Locate the cell with the specified text and output its (x, y) center coordinate. 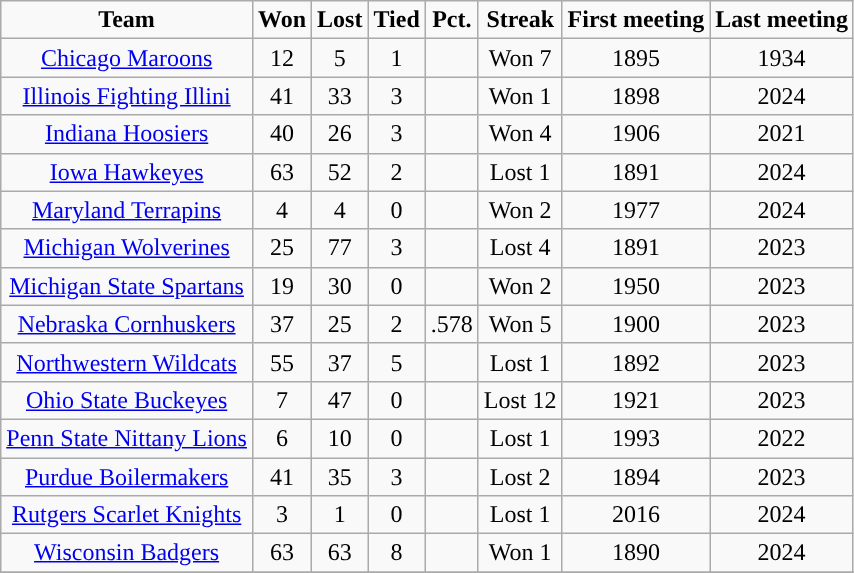
Lost 12 (520, 400)
Michigan Wolverines (127, 248)
Won 7 (520, 58)
1977 (636, 210)
1950 (636, 286)
7 (282, 400)
Won 5 (520, 324)
Tied (396, 20)
Last meeting (782, 20)
Rutgers Scarlet Knights (127, 515)
2021 (782, 134)
Ohio State Buckeyes (127, 400)
1900 (636, 324)
1894 (636, 477)
Chicago Maroons (127, 58)
1993 (636, 438)
52 (340, 172)
2022 (782, 438)
Won (282, 20)
.578 (452, 324)
Northwestern Wildcats (127, 362)
Won 4 (520, 134)
1892 (636, 362)
6 (282, 438)
33 (340, 96)
Nebraska Cornhuskers (127, 324)
1890 (636, 553)
Maryland Terrapins (127, 210)
1906 (636, 134)
47 (340, 400)
Streak (520, 20)
2016 (636, 515)
Purdue Boilermakers (127, 477)
Iowa Hawkeyes (127, 172)
Penn State Nittany Lions (127, 438)
Lost (340, 20)
26 (340, 134)
8 (396, 553)
30 (340, 286)
1934 (782, 58)
35 (340, 477)
Team (127, 20)
Lost 4 (520, 248)
10 (340, 438)
First meeting (636, 20)
Pct. (452, 20)
Michigan State Spartans (127, 286)
Illinois Fighting Illini (127, 96)
12 (282, 58)
55 (282, 362)
1898 (636, 96)
1895 (636, 58)
Indiana Hoosiers (127, 134)
Lost 2 (520, 477)
Wisconsin Badgers (127, 553)
1921 (636, 400)
77 (340, 248)
19 (282, 286)
40 (282, 134)
